Output the (X, Y) coordinate of the center of the cell containing the given text.  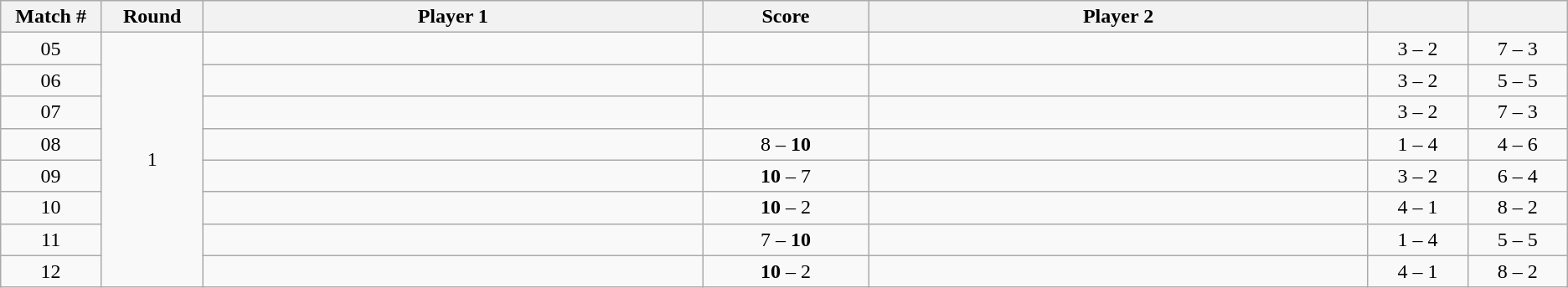
05 (51, 49)
1 (152, 160)
7 – 10 (786, 239)
07 (51, 112)
Player 2 (1118, 17)
10 (51, 208)
06 (51, 80)
Player 1 (453, 17)
Score (786, 17)
8 – 10 (786, 144)
Round (152, 17)
6 – 4 (1518, 176)
4 – 6 (1518, 144)
09 (51, 176)
08 (51, 144)
Match # (51, 17)
12 (51, 271)
11 (51, 239)
10 – 7 (786, 176)
